Return (x, y) of the center of cell containing provided text 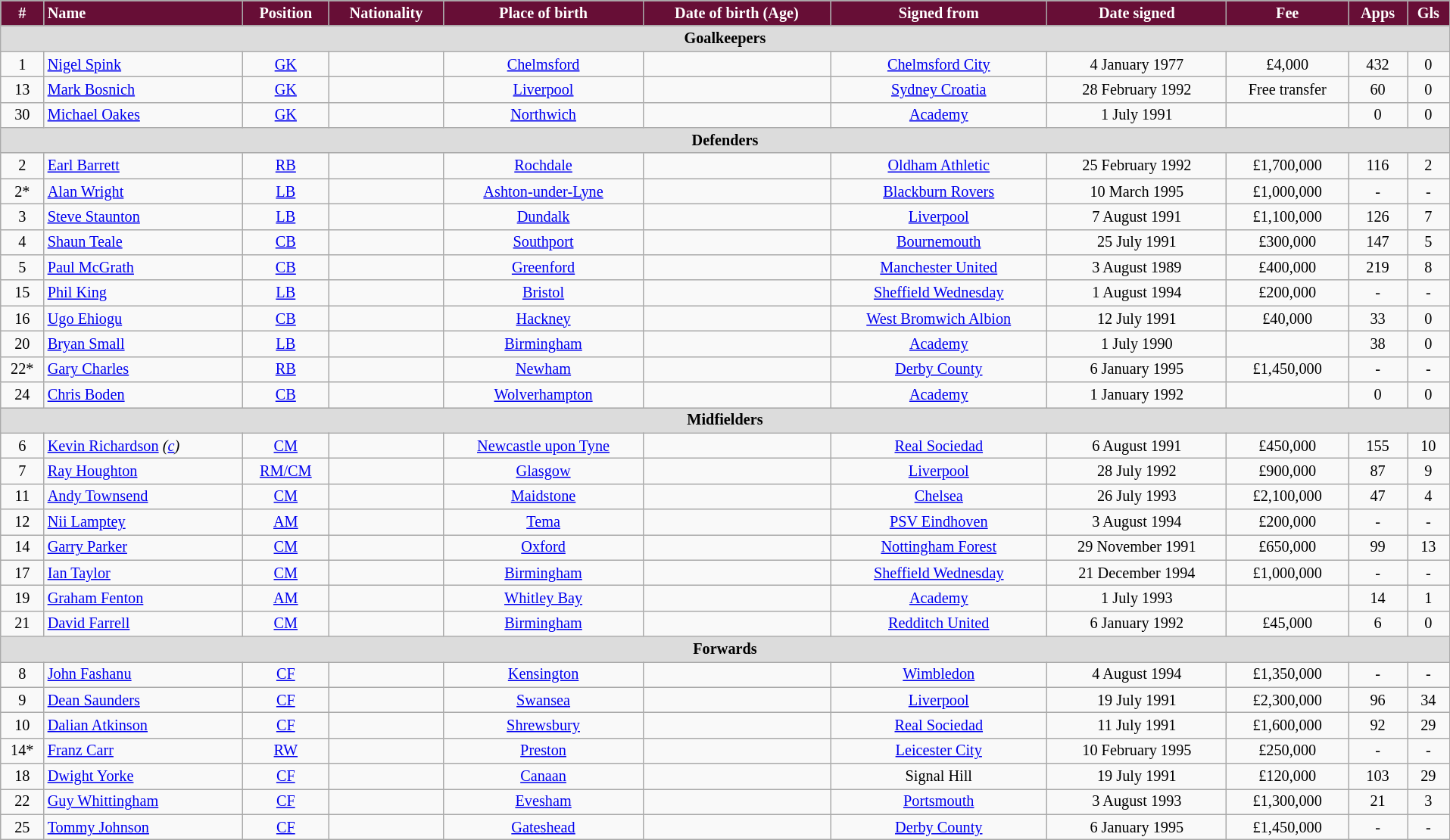
Dalian Atkinson (144, 725)
Nationality (386, 13)
1 July 1990 (1137, 344)
Graham Fenton (144, 598)
Sydney Croatia (939, 89)
Fee (1287, 13)
Defenders (725, 140)
£2,300,000 (1287, 700)
Kevin Richardson (c) (144, 446)
Gary Charles (144, 369)
1 July 1993 (1137, 598)
Ian Taylor (144, 573)
47 (1378, 496)
Southport (544, 242)
Chris Boden (144, 394)
Tema (544, 521)
Dean Saunders (144, 700)
26 July 1993 (1137, 496)
22* (23, 369)
Andy Townsend (144, 496)
219 (1378, 267)
3 August 1994 (1137, 521)
Position (286, 13)
Wimbledon (939, 674)
Ray Houghton (144, 471)
£400,000 (1287, 267)
Nigel Spink (144, 64)
14* (23, 751)
Date of birth (Age) (736, 13)
Steve Staunton (144, 216)
Gateshead (544, 827)
West Bromwich Albion (939, 319)
John Fashanu (144, 674)
10 February 1995 (1137, 751)
£120,000 (1287, 776)
£40,000 (1287, 319)
Rochdale (544, 166)
Signal Hill (939, 776)
99 (1378, 547)
Guy Whittingham (144, 801)
22 (23, 801)
11 (23, 496)
Garry Parker (144, 547)
Greenford (544, 267)
Bristol (544, 293)
£250,000 (1287, 751)
12 July 1991 (1137, 319)
Ashton-under-Lyne (544, 191)
Tommy Johnson (144, 827)
Shrewsbury (544, 725)
Shaun Teale (144, 242)
6 January 1992 (1137, 624)
1 August 1994 (1137, 293)
RM/CM (286, 471)
87 (1378, 471)
Midfielders (725, 420)
Place of birth (544, 13)
£4,000 (1287, 64)
Earl Barrett (144, 166)
155 (1378, 446)
3 August 1993 (1137, 801)
£2,100,000 (1287, 496)
20 (23, 344)
Ugo Ehiogu (144, 319)
Bournemouth (939, 242)
126 (1378, 216)
19 (23, 598)
Phil King (144, 293)
£450,000 (1287, 446)
Apps (1378, 13)
Whitley Bay (544, 598)
RW (286, 751)
103 (1378, 776)
Preston (544, 751)
92 (1378, 725)
4 January 1977 (1137, 64)
Kensington (544, 674)
Free transfer (1287, 89)
£45,000 (1287, 624)
1 July 1991 (1137, 115)
Leicester City (939, 751)
£900,000 (1287, 471)
25 February 1992 (1137, 166)
1 January 1992 (1137, 394)
Oxford (544, 547)
Nottingham Forest (939, 547)
# (23, 13)
24 (23, 394)
Oldham Athletic (939, 166)
Chelmsford City (939, 64)
28 February 1992 (1137, 89)
21 December 1994 (1137, 573)
15 (23, 293)
60 (1378, 89)
96 (1378, 700)
Nii Lamptey (144, 521)
Gls (1429, 13)
10 March 1995 (1137, 191)
Date signed (1137, 13)
Canaan (544, 776)
Blackburn Rovers (939, 191)
£1,300,000 (1287, 801)
Paul McGrath (144, 267)
Hackney (544, 319)
25 (23, 827)
25 July 1991 (1137, 242)
£300,000 (1287, 242)
Goalkeepers (725, 39)
Maidstone (544, 496)
Redditch United (939, 624)
30 (23, 115)
4 August 1994 (1137, 674)
£1,100,000 (1287, 216)
£1,700,000 (1287, 166)
432 (1378, 64)
33 (1378, 319)
Forwards (725, 649)
Manchester United (939, 267)
16 (23, 319)
Glasgow (544, 471)
116 (1378, 166)
Newham (544, 369)
PSV Eindhoven (939, 521)
£1,600,000 (1287, 725)
2* (23, 191)
3 August 1989 (1137, 267)
6 August 1991 (1137, 446)
Mark Bosnich (144, 89)
28 July 1992 (1137, 471)
Evesham (544, 801)
£1,350,000 (1287, 674)
29 November 1991 (1137, 547)
Signed from (939, 13)
Wolverhampton (544, 394)
Name (144, 13)
Dundalk (544, 216)
Bryan Small (144, 344)
David Farrell (144, 624)
12 (23, 521)
Michael Oakes (144, 115)
£650,000 (1287, 547)
Northwich (544, 115)
Alan Wright (144, 191)
38 (1378, 344)
11 July 1991 (1137, 725)
Franz Carr (144, 751)
Swansea (544, 700)
Chelmsford (544, 64)
147 (1378, 242)
18 (23, 776)
Portsmouth (939, 801)
7 August 1991 (1137, 216)
34 (1429, 700)
Dwight Yorke (144, 776)
17 (23, 573)
Newcastle upon Tyne (544, 446)
Chelsea (939, 496)
